Find where the given text appears and provide that cell's center as [X, Y] coordinate. 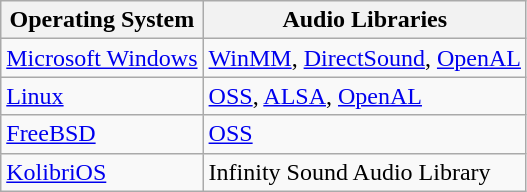
Microsoft Windows [102, 58]
Audio Libraries [364, 20]
WinMM, DirectSound, OpenAL [364, 58]
Operating System [102, 20]
Infinity Sound Audio Library [364, 172]
Linux [102, 96]
OSS, ALSA, OpenAL [364, 96]
FreeBSD [102, 134]
KolibriOS [102, 172]
OSS [364, 134]
